Determine the [x, y] coordinate at the center of the cell enclosing the given text.  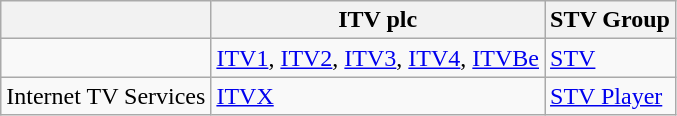
STV Group [610, 20]
ITV1, ITV2, ITV3, ITV4, ITVBe [378, 58]
STV Player [610, 96]
STV [610, 58]
ITV plc [378, 20]
ITVX [378, 96]
Internet TV Services [106, 96]
